Extract the [x, y] coordinate from the center of the cell holding the provided text.  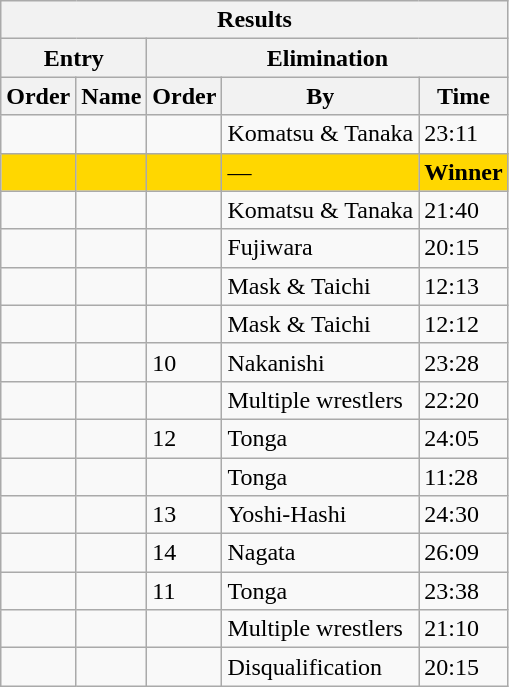
24:05 [464, 438]
24:30 [464, 515]
12 [184, 438]
26:09 [464, 553]
Fujiwara [320, 248]
23:28 [464, 362]
Name [112, 96]
Results [254, 20]
Time [464, 96]
Yoshi-Hashi [320, 515]
22:20 [464, 400]
Nakanishi [320, 362]
14 [184, 553]
Nagata [320, 553]
Disqualification [320, 667]
23:11 [464, 134]
21:40 [464, 210]
11 [184, 591]
By [320, 96]
23:38 [464, 591]
21:10 [464, 629]
Entry [74, 58]
Winner [464, 172]
12:13 [464, 286]
11:28 [464, 477]
12:12 [464, 324]
10 [184, 362]
Elimination [328, 58]
— [320, 172]
13 [184, 515]
